Return the [X, Y] coordinate for the center point of the cell that contains the specified text.  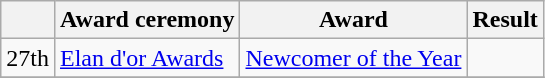
Award [354, 20]
Elan d'or Awards [146, 58]
27th [28, 58]
Award ceremony [146, 20]
Result [505, 20]
Newcomer of the Year [354, 58]
